From the cell containing the given text, extract its center point as (X, Y) coordinate. 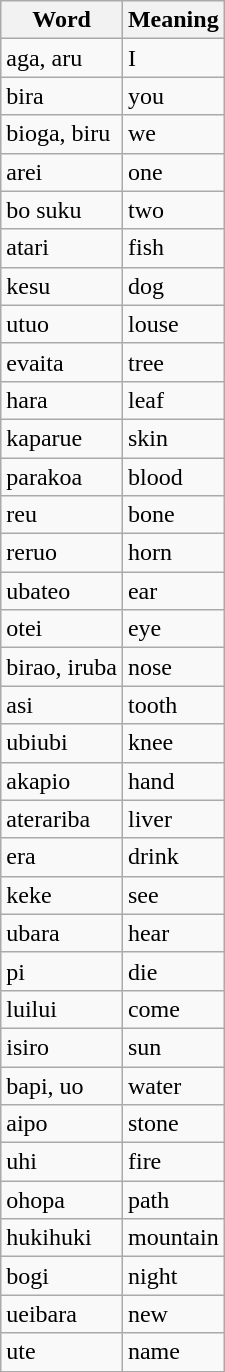
skin (173, 438)
aga, aru (62, 58)
path (173, 1200)
water (173, 1085)
aterariba (62, 819)
drink (173, 857)
ubateo (62, 591)
sun (173, 1047)
reruo (62, 553)
bogi (62, 1276)
hear (173, 933)
die (173, 971)
uhi (62, 1162)
come (173, 1009)
pi (62, 971)
one (173, 172)
bioga, biru (62, 134)
atari (62, 248)
asi (62, 705)
night (173, 1276)
bira (62, 96)
luilui (62, 1009)
arei (62, 172)
ueibara (62, 1314)
stone (173, 1124)
keke (62, 895)
knee (173, 743)
nose (173, 667)
louse (173, 324)
ute (62, 1352)
mountain (173, 1238)
akapio (62, 781)
otei (62, 629)
new (173, 1314)
hand (173, 781)
dog (173, 286)
bone (173, 515)
you (173, 96)
birao, iruba (62, 667)
aipo (62, 1124)
ear (173, 591)
era (62, 857)
hara (62, 400)
blood (173, 477)
fire (173, 1162)
liver (173, 819)
bo suku (62, 210)
ohopa (62, 1200)
kaparue (62, 438)
we (173, 134)
kesu (62, 286)
horn (173, 553)
I (173, 58)
Meaning (173, 20)
eye (173, 629)
bapi, uo (62, 1085)
tooth (173, 705)
isiro (62, 1047)
Word (62, 20)
ubiubi (62, 743)
see (173, 895)
evaita (62, 362)
fish (173, 248)
leaf (173, 400)
ubara (62, 933)
hukihuki (62, 1238)
tree (173, 362)
two (173, 210)
utuo (62, 324)
reu (62, 515)
name (173, 1352)
parakoa (62, 477)
